Find where the given text appears and provide that cell's center as [x, y] coordinate. 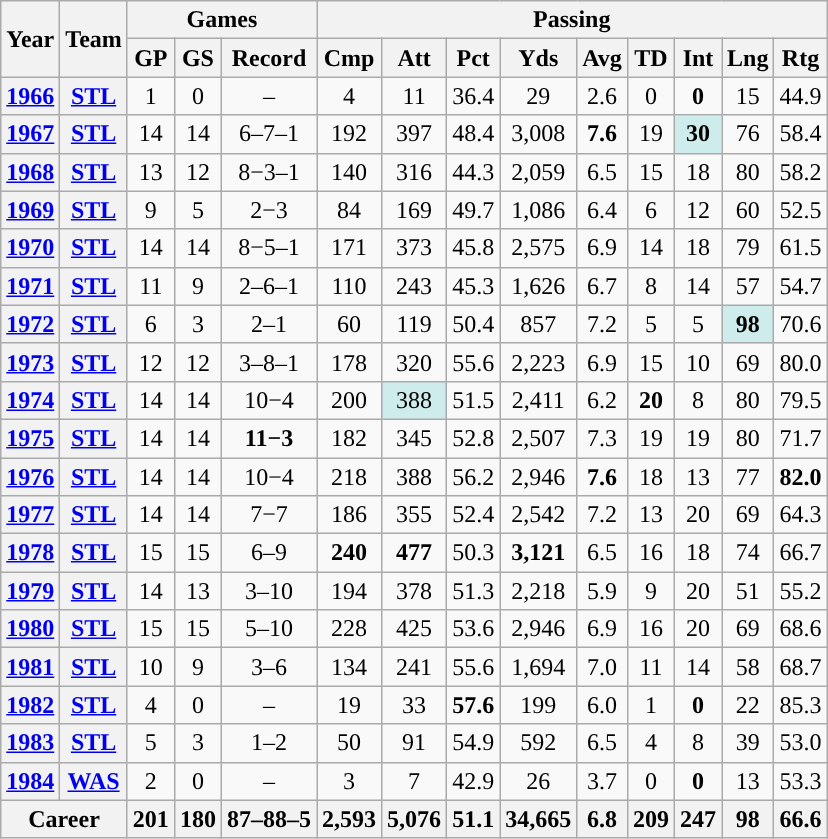
2.6 [602, 96]
45.3 [474, 286]
345 [414, 438]
8−5–1 [268, 248]
218 [350, 477]
209 [650, 819]
6.7 [602, 286]
477 [414, 553]
1,086 [538, 210]
30 [698, 134]
2,411 [538, 400]
2 [150, 781]
11−3 [268, 438]
1967 [30, 134]
34,665 [538, 819]
53.0 [800, 743]
228 [350, 629]
7.3 [602, 438]
7 [414, 781]
1982 [30, 705]
85.3 [800, 705]
WAS [94, 781]
Record [268, 58]
44.9 [800, 96]
76 [748, 134]
1975 [30, 438]
84 [350, 210]
6.0 [602, 705]
3.7 [602, 781]
241 [414, 667]
36.4 [474, 96]
68.6 [800, 629]
74 [748, 553]
2−3 [268, 210]
51.5 [474, 400]
GS [198, 58]
378 [414, 591]
857 [538, 324]
7.0 [602, 667]
Att [414, 58]
1983 [30, 743]
1,694 [538, 667]
82.0 [800, 477]
Career [64, 819]
51.3 [474, 591]
3–10 [268, 591]
42.9 [474, 781]
80.0 [800, 362]
51 [748, 591]
GP [150, 58]
316 [414, 172]
2,593 [350, 819]
1974 [30, 400]
Pct [474, 58]
Avg [602, 58]
Passing [572, 20]
71.7 [800, 438]
1977 [30, 515]
2,542 [538, 515]
57 [748, 286]
199 [538, 705]
182 [350, 438]
44.3 [474, 172]
Cmp [350, 58]
48.4 [474, 134]
247 [698, 819]
355 [414, 515]
Yds [538, 58]
1976 [30, 477]
1971 [30, 286]
1980 [30, 629]
54.9 [474, 743]
1979 [30, 591]
26 [538, 781]
50.4 [474, 324]
58.4 [800, 134]
200 [350, 400]
39 [748, 743]
1970 [30, 248]
397 [414, 134]
45.8 [474, 248]
6.8 [602, 819]
Rtg [800, 58]
52.8 [474, 438]
373 [414, 248]
2,575 [538, 248]
5–10 [268, 629]
1972 [30, 324]
77 [748, 477]
169 [414, 210]
240 [350, 553]
64.3 [800, 515]
57.6 [474, 705]
201 [150, 819]
2,059 [538, 172]
58 [748, 667]
1969 [30, 210]
Team [94, 39]
1,626 [538, 286]
592 [538, 743]
Year [30, 39]
33 [414, 705]
1966 [30, 96]
50 [350, 743]
194 [350, 591]
186 [350, 515]
6–9 [268, 553]
6.2 [602, 400]
54.7 [800, 286]
2,223 [538, 362]
1968 [30, 172]
61.5 [800, 248]
TD [650, 58]
91 [414, 743]
180 [198, 819]
3,121 [538, 553]
55.2 [800, 591]
3–8–1 [268, 362]
29 [538, 96]
192 [350, 134]
425 [414, 629]
66.6 [800, 819]
87–88–5 [268, 819]
Int [698, 58]
110 [350, 286]
5,076 [414, 819]
3–6 [268, 667]
53.6 [474, 629]
6.4 [602, 210]
1984 [30, 781]
178 [350, 362]
79 [748, 248]
68.7 [800, 667]
8−3–1 [268, 172]
119 [414, 324]
51.1 [474, 819]
134 [350, 667]
2,218 [538, 591]
70.6 [800, 324]
6–7–1 [268, 134]
Lng [748, 58]
22 [748, 705]
1–2 [268, 743]
7−7 [268, 515]
1973 [30, 362]
2–1 [268, 324]
53.3 [800, 781]
243 [414, 286]
52.5 [800, 210]
52.4 [474, 515]
140 [350, 172]
56.2 [474, 477]
320 [414, 362]
5.9 [602, 591]
Games [222, 20]
49.7 [474, 210]
58.2 [800, 172]
171 [350, 248]
66.7 [800, 553]
1981 [30, 667]
50.3 [474, 553]
1978 [30, 553]
3,008 [538, 134]
2,507 [538, 438]
2–6–1 [268, 286]
79.5 [800, 400]
